Identify which cell holds the provided text, then report its (x, y) central coordinate. 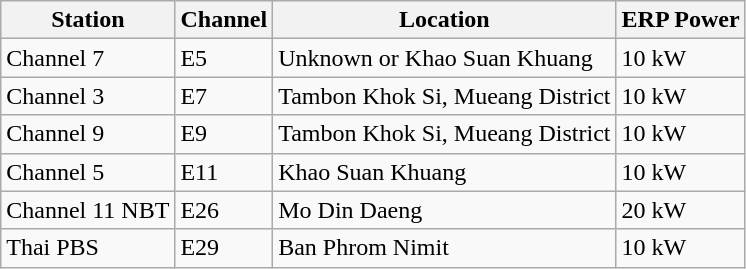
Khao Suan Khuang (444, 172)
Channel 7 (88, 58)
20 kW (680, 210)
Location (444, 20)
Mo Din Daeng (444, 210)
ERP Power (680, 20)
E7 (224, 96)
Channel 9 (88, 134)
Channel 3 (88, 96)
Channel (224, 20)
Channel 5 (88, 172)
Station (88, 20)
Unknown or Khao Suan Khuang (444, 58)
Channel 11 NBT (88, 210)
E9 (224, 134)
E29 (224, 248)
E5 (224, 58)
Ban Phrom Nimit (444, 248)
E11 (224, 172)
E26 (224, 210)
Thai PBS (88, 248)
